Provide the (x, y) coordinate of the cell's center where the given text is located.  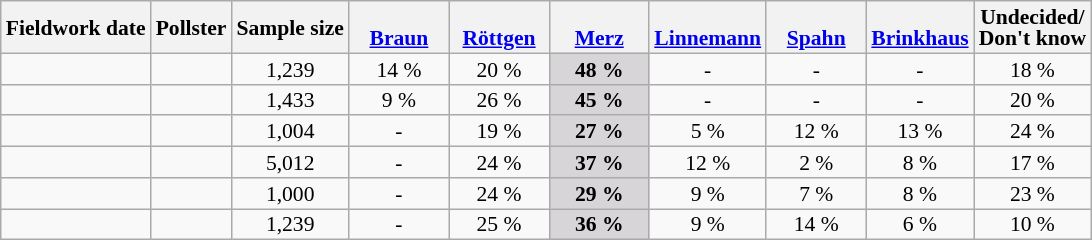
5 % (708, 132)
6 % (920, 224)
17 % (1032, 162)
45 % (599, 100)
Merz (599, 27)
37 % (599, 162)
18 % (1032, 68)
Braun (399, 27)
2 % (816, 162)
Undecided/Don't know (1032, 27)
1,433 (290, 100)
25 % (499, 224)
1,004 (290, 132)
27 % (599, 132)
Spahn (816, 27)
Linnemann (708, 27)
48 % (599, 68)
5,012 (290, 162)
13 % (920, 132)
26 % (499, 100)
36 % (599, 224)
7 % (816, 194)
Fieldwork date (76, 27)
23 % (1032, 194)
19 % (499, 132)
29 % (599, 194)
Brinkhaus (920, 27)
10 % (1032, 224)
Sample size (290, 27)
1,000 (290, 194)
Pollster (192, 27)
Röttgen (499, 27)
